From the cell containing the given text, extract its center point as (X, Y) coordinate. 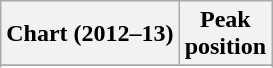
Peakposition (225, 34)
Chart (2012–13) (90, 34)
